For the text-containing cell, return its midpoint in (X, Y) coordinate format. 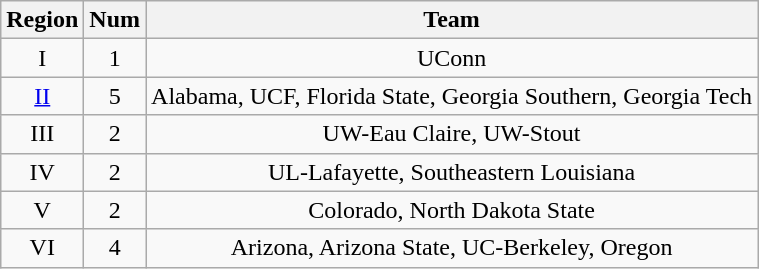
Alabama, UCF, Florida State, Georgia Southern, Georgia Tech (452, 96)
IV (42, 172)
Region (42, 20)
UW-Eau Claire, UW-Stout (452, 134)
1 (115, 58)
Num (115, 20)
III (42, 134)
UConn (452, 58)
VI (42, 248)
V (42, 210)
II (42, 96)
I (42, 58)
5 (115, 96)
Team (452, 20)
4 (115, 248)
Colorado, North Dakota State (452, 210)
Arizona, Arizona State, UC-Berkeley, Oregon (452, 248)
UL-Lafayette, Southeastern Louisiana (452, 172)
